Locate the cell with the specified text and output its [x, y] center coordinate. 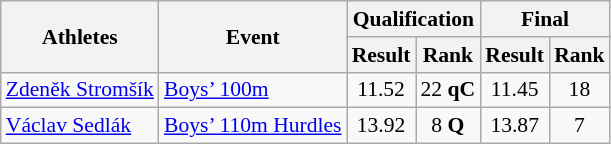
Qualification [414, 19]
11.52 [382, 90]
Event [253, 36]
Boys’ 100m [253, 90]
8 Q [448, 126]
7 [580, 126]
Boys’ 110m Hurdles [253, 126]
11.45 [514, 90]
13.92 [382, 126]
13.87 [514, 126]
Final [544, 19]
22 qC [448, 90]
Athletes [80, 36]
Zdeněk Stromšík [80, 90]
Václav Sedlák [80, 126]
18 [580, 90]
